Detect which cell encompasses the target text, then output its (x, y) center coordinate. 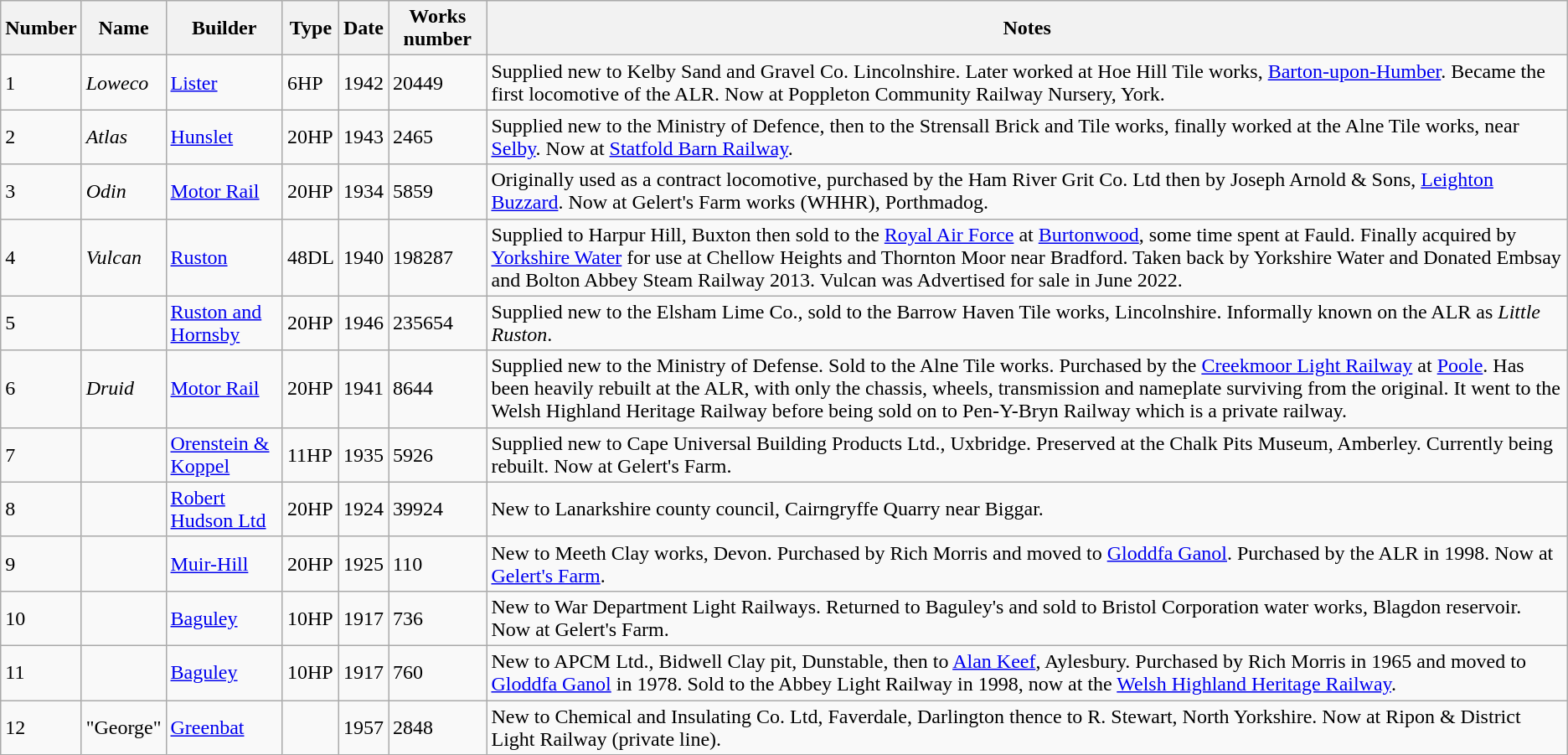
5 (41, 323)
Greenbat (224, 727)
20449 (437, 82)
Ruston and Hornsby (224, 323)
8644 (437, 389)
10 (41, 618)
New to Meeth Clay works, Devon. Purchased by Rich Morris and moved to Gloddfa Ganol. Purchased by the ALR in 1998. Now at Gelert's Farm. (1027, 563)
736 (437, 618)
Number (41, 28)
Odin (124, 191)
5926 (437, 454)
39924 (437, 509)
Builder (224, 28)
8 (41, 509)
760 (437, 672)
Atlas (124, 137)
Vulcan (124, 257)
198287 (437, 257)
Works number (437, 28)
Loweco (124, 82)
"George" (124, 727)
1942 (364, 82)
Supplied new to the Elsham Lime Co., sold to the Barrow Haven Tile works, Lincolnshire. Informally known on the ALR as Little Ruston. (1027, 323)
1940 (364, 257)
9 (41, 563)
1 (41, 82)
6HP (310, 82)
1934 (364, 191)
1925 (364, 563)
1935 (364, 454)
Ruston (224, 257)
4 (41, 257)
2 (41, 137)
6 (41, 389)
1957 (364, 727)
Lister (224, 82)
12 (41, 727)
2465 (437, 137)
1924 (364, 509)
Druid (124, 389)
235654 (437, 323)
Muir-Hill (224, 563)
Notes (1027, 28)
1946 (364, 323)
5859 (437, 191)
Orenstein & Koppel (224, 454)
3 (41, 191)
48DL (310, 257)
110 (437, 563)
Date (364, 28)
Hunslet (224, 137)
7 (41, 454)
New to Lanarkshire county council, Cairngryffe Quarry near Biggar. (1027, 509)
11HP (310, 454)
2848 (437, 727)
1943 (364, 137)
1941 (364, 389)
Robert Hudson Ltd (224, 509)
New to War Department Light Railways. Returned to Baguley's and sold to Bristol Corporation water works, Blagdon reservoir. Now at Gelert's Farm. (1027, 618)
11 (41, 672)
Type (310, 28)
Name (124, 28)
